Output the (X, Y) coordinate of the center of the cell containing the given text.  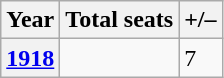
+/– (200, 20)
7 (200, 58)
1918 (30, 58)
Year (30, 20)
Total seats (120, 20)
